For the text-containing cell, return its midpoint in (x, y) coordinate format. 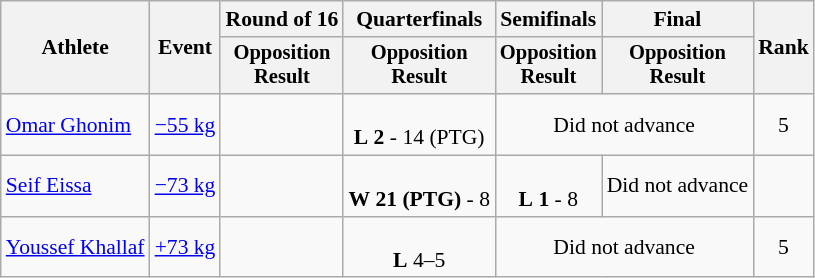
Quarterfinals (419, 19)
L 4–5 (419, 248)
Youssef Khallaf (76, 248)
Rank (784, 48)
Semifinals (548, 19)
−55 kg (186, 124)
−73 kg (186, 186)
L 2 - 14 (PTG) (419, 124)
L 1 - 8 (548, 186)
Round of 16 (282, 19)
Event (186, 48)
Final (678, 19)
Athlete (76, 48)
W 21 (PTG) - 8 (419, 186)
Omar Ghonim (76, 124)
Seif Eissa (76, 186)
+73 kg (186, 248)
